Search for the cell housing the specified text and yield its (x, y) center coordinate. 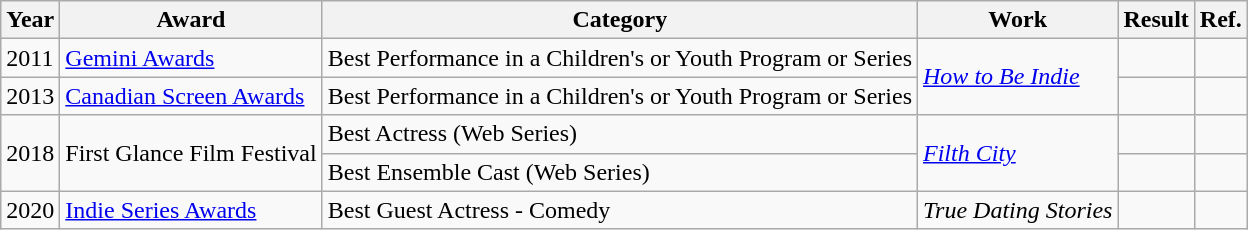
Best Guest Actress - Comedy (620, 210)
2018 (30, 153)
Canadian Screen Awards (191, 96)
Result (1156, 20)
Ref. (1220, 20)
Best Ensemble Cast (Web Series) (620, 172)
How to Be Indie (1018, 77)
2013 (30, 96)
Award (191, 20)
Year (30, 20)
Best Actress (Web Series) (620, 134)
True Dating Stories (1018, 210)
Gemini Awards (191, 58)
Category (620, 20)
Filth City (1018, 153)
First Glance Film Festival (191, 153)
2011 (30, 58)
2020 (30, 210)
Indie Series Awards (191, 210)
Work (1018, 20)
